Pinpoint the cell where the given text exists, returning its [x, y] midpoint coordinate. 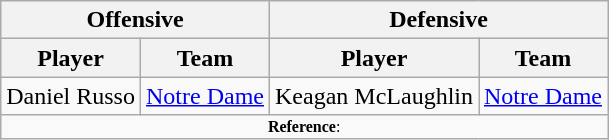
Reference: [304, 127]
Offensive [136, 20]
Daniel Russo [71, 96]
Defensive [439, 20]
Keagan McLaughlin [374, 96]
